Output the (x, y) coordinate of the center of the cell containing the given text.  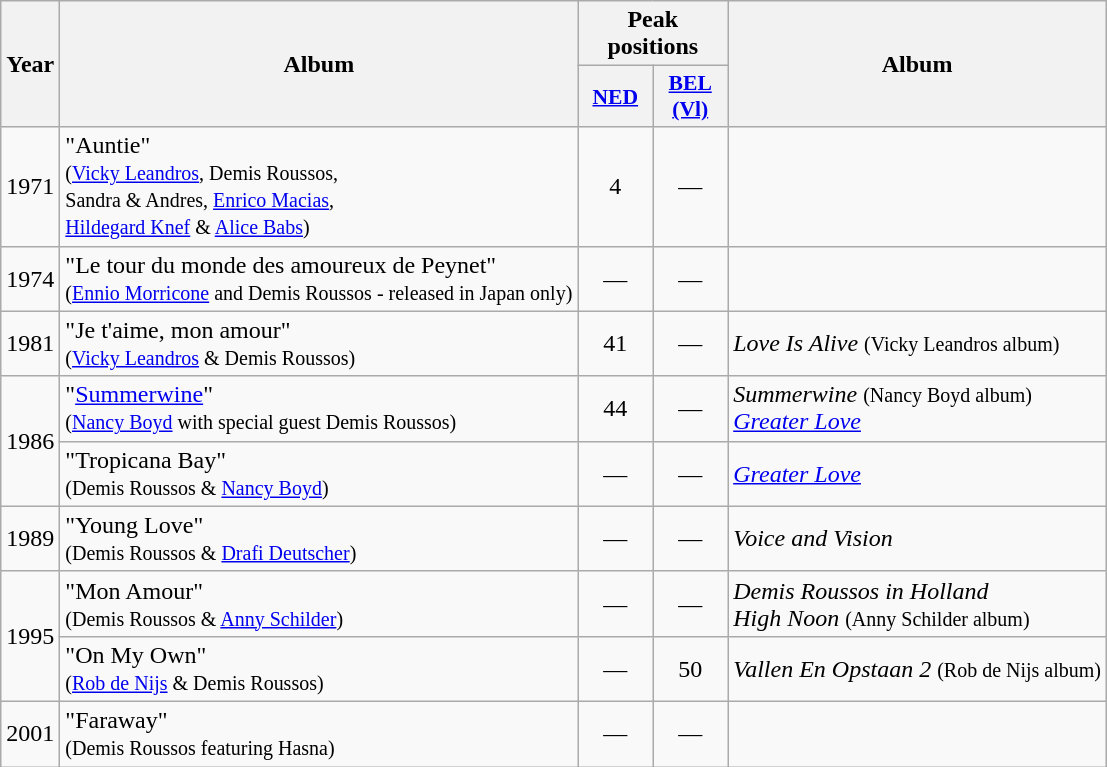
NED (616, 96)
Vallen En Opstaan 2 (Rob de Nijs album) (918, 668)
Greater Love (918, 474)
"Auntie" (Vicky Leandros, Demis Roussos, Sandra & Andres, Enrico Macias, Hildegard Knef & Alice Babs) (319, 186)
Year (30, 64)
"Summerwine" (Nancy Boyd with special guest Demis Roussos) (319, 408)
Demis Roussos in HollandHigh Noon (Anny Schilder album) (918, 604)
BEL (Vl) (690, 96)
41 (616, 344)
50 (690, 668)
1974 (30, 278)
1995 (30, 636)
"Je t'aime, mon amour" (Vicky Leandros & Demis Roussos) (319, 344)
"Mon Amour" (Demis Roussos & Anny Schilder) (319, 604)
"Young Love" (Demis Roussos & Drafi Deutscher) (319, 538)
"Le tour du monde des amoureux de Peynet" (Ennio Morricone and Demis Roussos - released in Japan only) (319, 278)
1986 (30, 441)
2001 (30, 734)
1981 (30, 344)
Summerwine (Nancy Boyd album)Greater Love (918, 408)
4 (616, 186)
"Faraway" (Demis Roussos featuring Hasna) (319, 734)
44 (616, 408)
"On My Own" (Rob de Nijs & Demis Roussos) (319, 668)
1971 (30, 186)
Peak positions (653, 34)
1989 (30, 538)
Love Is Alive (Vicky Leandros album) (918, 344)
Voice and Vision (918, 538)
"Tropicana Bay" (Demis Roussos & Nancy Boyd) (319, 474)
